Scan for the cell matching the given text and deliver its [X, Y] coordinate at center. 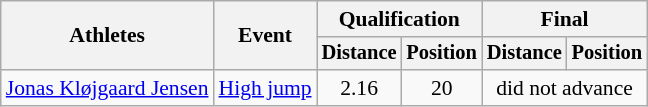
Event [266, 36]
2.16 [360, 88]
Qualification [400, 19]
did not advance [564, 88]
Athletes [108, 36]
High jump [266, 88]
Final [564, 19]
Jonas Kløjgaard Jensen [108, 88]
20 [441, 88]
